Scan for the cell matching the given text and deliver its (x, y) coordinate at center. 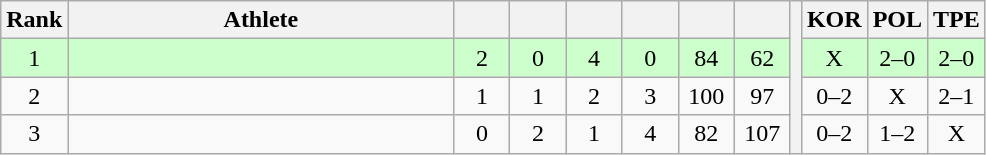
Athlete (261, 20)
POL (897, 20)
KOR (834, 20)
Rank (34, 20)
82 (706, 134)
TPE (956, 20)
62 (762, 58)
97 (762, 96)
84 (706, 58)
2–1 (956, 96)
107 (762, 134)
1–2 (897, 134)
100 (706, 96)
